For the text-containing cell, return its midpoint in [X, Y] coordinate format. 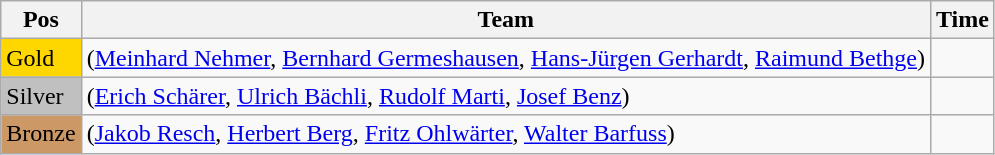
Bronze [41, 134]
Time [963, 20]
Gold [41, 58]
Silver [41, 96]
Team [506, 20]
(Jakob Resch, Herbert Berg, Fritz Ohlwärter, Walter Barfuss) [506, 134]
Pos [41, 20]
(Erich Schärer, Ulrich Bächli, Rudolf Marti, Josef Benz) [506, 96]
(Meinhard Nehmer, Bernhard Germeshausen, Hans-Jürgen Gerhardt, Raimund Bethge) [506, 58]
